Determine the [X, Y] coordinate at the center of the cell enclosing the given text.  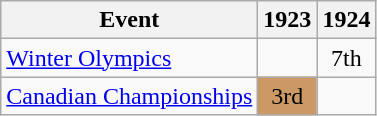
1924 [346, 20]
Winter Olympics [130, 58]
7th [346, 58]
3rd [288, 96]
Event [130, 20]
Canadian Championships [130, 96]
1923 [288, 20]
